Identify which cell holds the provided text, then report its [x, y] central coordinate. 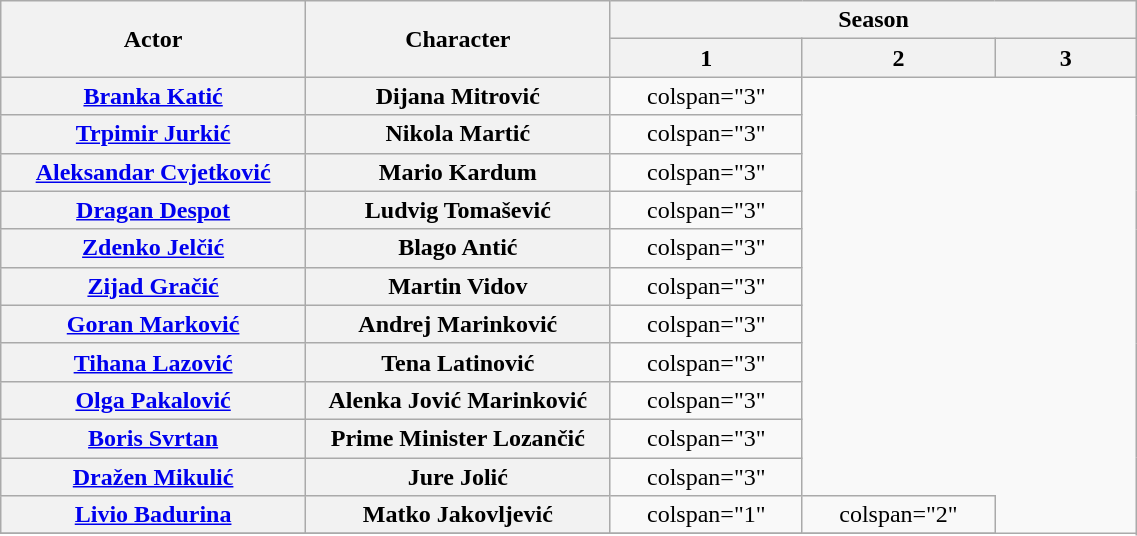
Dražen Mikulić [154, 477]
Goran Marković [154, 324]
Alenka Jović Marinković [458, 400]
Actor [154, 39]
Branka Katić [154, 96]
Dijana Mitrović [458, 96]
Zijad Gračić [154, 286]
Aleksandar Cvjetković [154, 172]
Zdenko Jelčić [154, 248]
2 [898, 58]
Season [874, 20]
Dragan Despot [154, 210]
3 [1066, 58]
Character [458, 39]
Martin Vidov [458, 286]
Tena Latinović [458, 362]
Ludvig Tomašević [458, 210]
Prime Minister Lozančić [458, 438]
Mario Kardum [458, 172]
Jure Jolić [458, 477]
Boris Svrtan [154, 438]
Matko Jakovljević [458, 515]
Nikola Martić [458, 134]
Tihana Lazović [154, 362]
Trpimir Jurkić [154, 134]
Blago Antić [458, 248]
Livio Badurina [154, 515]
Olga Pakalović [154, 400]
Andrej Marinković [458, 324]
1 [706, 58]
colspan="1" [706, 515]
colspan="2" [898, 515]
